For the text-containing cell, return its midpoint in [X, Y] coordinate format. 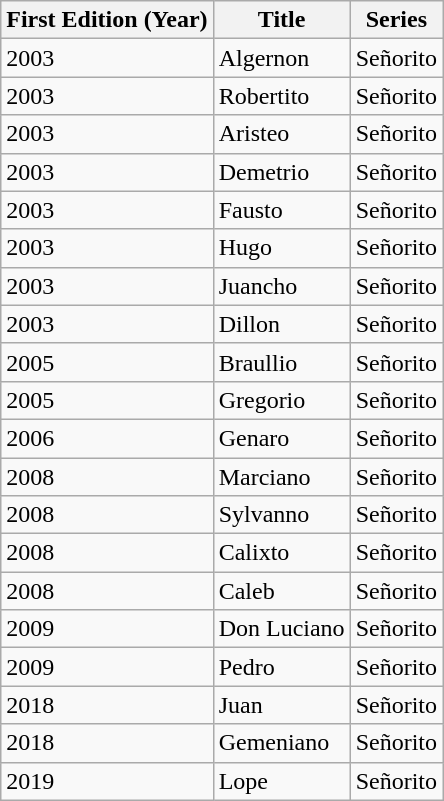
Gemeniano [282, 743]
Algernon [282, 58]
Don Luciano [282, 629]
Demetrio [282, 172]
2006 [107, 438]
Title [282, 20]
Series [396, 20]
Robertito [282, 96]
Caleb [282, 591]
Pedro [282, 667]
Dillon [282, 324]
Braullio [282, 362]
First Edition (Year) [107, 20]
Aristeo [282, 134]
Calixto [282, 553]
Hugo [282, 248]
Genaro [282, 438]
Marciano [282, 477]
Fausto [282, 210]
Juan [282, 705]
2019 [107, 781]
Sylvanno [282, 515]
Gregorio [282, 400]
Lope [282, 781]
Juancho [282, 286]
